Find where the given text appears and provide that cell's center as [x, y] coordinate. 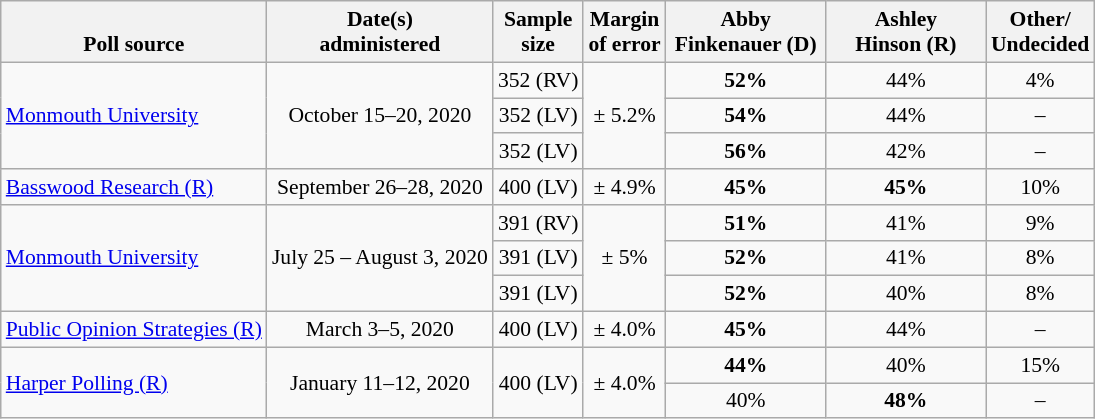
56% [746, 152]
48% [906, 401]
Samplesize [538, 32]
± 5% [624, 258]
September 26–28, 2020 [380, 187]
AshleyHinson (R) [906, 32]
AbbyFinkenauer (D) [746, 32]
Other/Undecided [1040, 32]
Marginof error [624, 32]
October 15–20, 2020 [380, 116]
Public Opinion Strategies (R) [134, 330]
March 3–5, 2020 [380, 330]
9% [1040, 223]
Poll source [134, 32]
4% [1040, 80]
54% [746, 116]
± 5.2% [624, 116]
July 25 – August 3, 2020 [380, 258]
15% [1040, 365]
42% [906, 152]
± 4.9% [624, 187]
10% [1040, 187]
51% [746, 223]
391 (RV) [538, 223]
Basswood Research (R) [134, 187]
Date(s)administered [380, 32]
Harper Polling (R) [134, 382]
January 11–12, 2020 [380, 382]
352 (RV) [538, 80]
